Scan for the cell matching the given text and deliver its [x, y] coordinate at center. 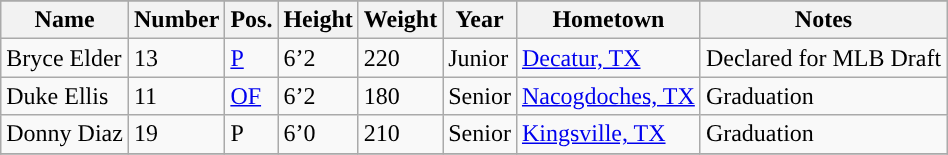
Kingsville, TX [608, 134]
180 [400, 96]
Bryce Elder [65, 58]
Weight [400, 20]
13 [176, 58]
Number [176, 20]
Notes [823, 20]
Decatur, TX [608, 58]
Donny Diaz [65, 134]
Hometown [608, 20]
Junior [480, 58]
Duke Ellis [65, 96]
11 [176, 96]
19 [176, 134]
210 [400, 134]
Pos. [252, 20]
Height [318, 20]
Nacogdoches, TX [608, 96]
6’0 [318, 134]
OF [252, 96]
Year [480, 20]
Declared for MLB Draft [823, 58]
220 [400, 58]
Name [65, 20]
